Identify which cell holds the provided text, then report its (X, Y) central coordinate. 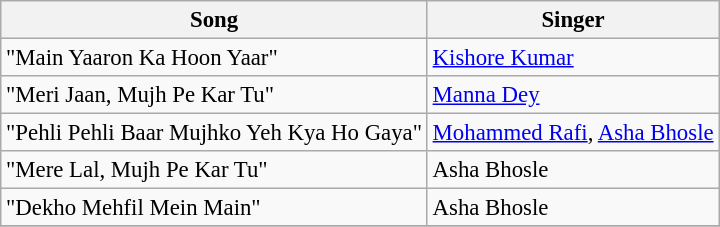
Manna Dey (573, 95)
Kishore Kumar (573, 58)
Song (214, 20)
Singer (573, 20)
"Pehli Pehli Baar Mujhko Yeh Kya Ho Gaya" (214, 133)
"Mere Lal, Mujh Pe Kar Tu" (214, 170)
"Dekho Mehfil Mein Main" (214, 208)
"Main Yaaron Ka Hoon Yaar" (214, 58)
"Meri Jaan, Mujh Pe Kar Tu" (214, 95)
Mohammed Rafi, Asha Bhosle (573, 133)
